Scan for the cell matching the given text and deliver its (x, y) coordinate at center. 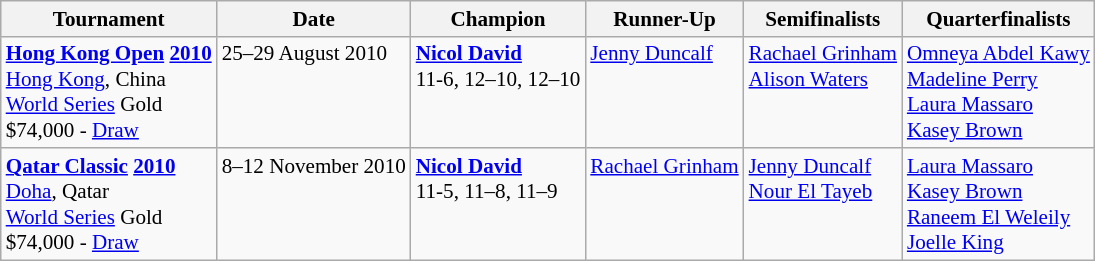
Semifinalists (823, 18)
Hong Kong Open 2010 Hong Kong, ChinaWorld Series Gold$74,000 - Draw (109, 92)
Omneya Abdel Kawy Madeline Perry Laura Massaro Kasey Brown (998, 92)
Laura Massaro Kasey Brown Raneem El Weleily Joelle King (998, 204)
8–12 November 2010 (314, 204)
Rachael Grinham (664, 204)
Nicol David11-5, 11–8, 11–9 (498, 204)
Jenny Duncalf Nour El Tayeb (823, 204)
Champion (498, 18)
Nicol David11-6, 12–10, 12–10 (498, 92)
25–29 August 2010 (314, 92)
Jenny Duncalf (664, 92)
Qatar Classic 2010 Doha, QatarWorld Series Gold$74,000 - Draw (109, 204)
Date (314, 18)
Quarterfinalists (998, 18)
Runner-Up (664, 18)
Tournament (109, 18)
Rachael Grinham Alison Waters (823, 92)
